Extract the [X, Y] coordinate from the center of the cell holding the provided text.  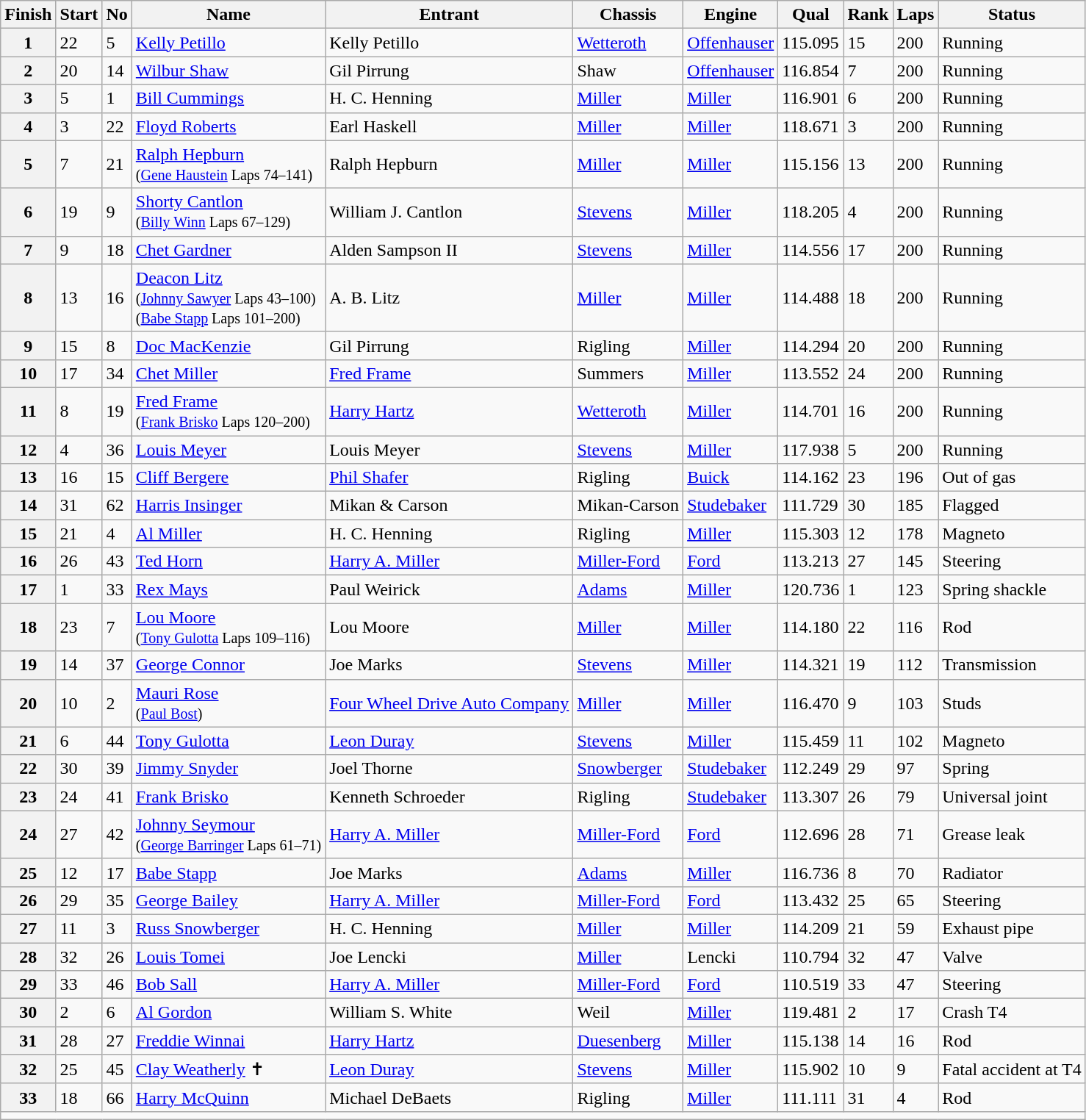
Al Gordon [228, 1013]
116.901 [811, 98]
Joe Lencki [450, 956]
Exhaust pipe [1013, 928]
43 [117, 561]
35 [117, 900]
Bob Sall [228, 985]
George Connor [228, 665]
103 [916, 703]
Laps [916, 15]
46 [117, 985]
110.519 [811, 985]
Shorty Cantlon(Billy Winn Laps 67–129) [228, 212]
116.470 [811, 703]
Babe Stapp [228, 872]
Chet Miller [228, 373]
Start [79, 15]
123 [916, 589]
145 [916, 561]
Floyd Roberts [228, 126]
Four Wheel Drive Auto Company [450, 703]
115.095 [811, 43]
39 [117, 769]
Status [1013, 15]
117.938 [811, 449]
178 [916, 534]
Lou Moore [450, 628]
Mikan & Carson [450, 506]
114.556 [811, 250]
William J. Cantlon [450, 212]
116.854 [811, 71]
Grease leak [1013, 835]
114.701 [811, 412]
114.294 [811, 345]
Al Miller [228, 534]
Rex Mays [228, 589]
114.180 [811, 628]
111.111 [811, 1097]
Johnny Seymour(George Barringer Laps 61–71) [228, 835]
116.736 [811, 872]
113.213 [811, 561]
Engine [730, 15]
110.794 [811, 956]
113.432 [811, 900]
Valve [1013, 956]
70 [916, 872]
36 [117, 449]
79 [916, 797]
119.481 [811, 1013]
Freddie Winnai [228, 1041]
Phil Shafer [450, 478]
William S. White [450, 1013]
A. B. Litz [450, 298]
Weil [628, 1013]
Lou Moore(Tony Gulotta Laps 109–116) [228, 628]
Out of gas [1013, 478]
Spring [1013, 769]
41 [117, 797]
114.488 [811, 298]
Wilbur Shaw [228, 71]
Kenneth Schroeder [450, 797]
115.138 [811, 1041]
113.552 [811, 373]
185 [916, 506]
Snowberger [628, 769]
Clay Weatherly ✝ [228, 1069]
No [117, 15]
112 [916, 665]
65 [916, 900]
Mauri Rose(Paul Bost) [228, 703]
59 [916, 928]
Entrant [450, 15]
Harris Insinger [228, 506]
Deacon Litz(Johnny Sawyer Laps 43–100)(Babe Stapp Laps 101–200) [228, 298]
Doc MacKenzie [228, 345]
Cliff Bergere [228, 478]
Lencki [730, 956]
45 [117, 1069]
Mikan-Carson [628, 506]
42 [117, 835]
62 [117, 506]
Joel Thorne [450, 769]
Fred Frame [450, 373]
Ralph Hepburn(Gene Haustein Laps 74–141) [228, 165]
114.162 [811, 478]
Qual [811, 15]
115.459 [811, 741]
113.307 [811, 797]
Ralph Hepburn [450, 165]
Alden Sampson II [450, 250]
102 [916, 741]
196 [916, 478]
118.671 [811, 126]
37 [117, 665]
120.736 [811, 589]
Paul Weirick [450, 589]
Flagged [1013, 506]
Russ Snowberger [228, 928]
Universal joint [1013, 797]
Harry McQuinn [228, 1097]
Michael DeBaets [450, 1097]
Transmission [1013, 665]
Bill Cummings [228, 98]
Finish [28, 15]
Radiator [1013, 872]
97 [916, 769]
Chassis [628, 15]
112.696 [811, 835]
114.321 [811, 665]
Fatal accident at T4 [1013, 1069]
Buick [730, 478]
Studs [1013, 703]
Frank Brisko [228, 797]
Crash T4 [1013, 1013]
Tony Gulotta [228, 741]
Spring shackle [1013, 589]
112.249 [811, 769]
71 [916, 835]
Earl Haskell [450, 126]
Chet Gardner [228, 250]
116 [916, 628]
Fred Frame (Frank Brisko Laps 120–200) [228, 412]
114.209 [811, 928]
34 [117, 373]
Louis Tomei [228, 956]
Jimmy Snyder [228, 769]
118.205 [811, 212]
44 [117, 741]
Shaw [628, 71]
George Bailey [228, 900]
115.156 [811, 165]
Ted Horn [228, 561]
66 [117, 1097]
Summers [628, 373]
Rank [869, 15]
111.729 [811, 506]
Name [228, 15]
Duesenberg [628, 1041]
115.303 [811, 534]
115.902 [811, 1069]
